Locate the cell with the specified text and output its [x, y] center coordinate. 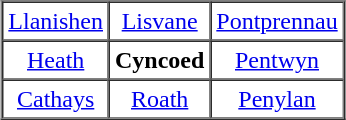
Pontprennau [276, 22]
Heath [56, 60]
Lisvane [160, 22]
Cyncoed [160, 60]
Llanishen [56, 22]
Pentwyn [276, 60]
Penylan [276, 100]
Roath [160, 100]
Cathays [56, 100]
